Identify which cell holds the provided text, then report its [X, Y] central coordinate. 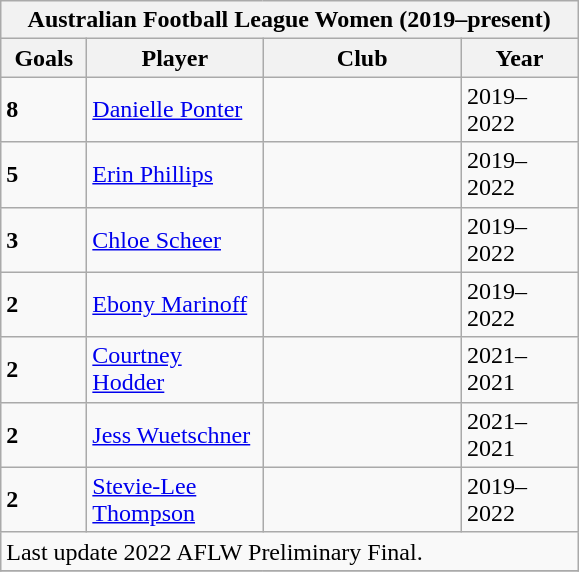
Player [175, 58]
Erin Phillips [175, 174]
Last update 2022 AFLW Preliminary Final. [290, 551]
5 [44, 174]
Year [519, 58]
Australian Football League Women (2019–present) [290, 20]
Goals [44, 58]
8 [44, 110]
Courtney Hodder [175, 370]
Ebony Marinoff [175, 304]
Chloe Scheer [175, 240]
Stevie-Lee Thompson [175, 500]
3 [44, 240]
Jess Wuetschner [175, 434]
Danielle Ponter [175, 110]
Club [362, 58]
